Determine the [X, Y] coordinate at the center of the cell enclosing the given text.  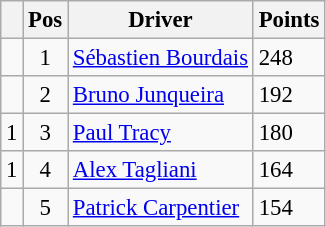
3 [46, 133]
Alex Tagliani [161, 170]
164 [288, 170]
Driver [161, 20]
Paul Tracy [161, 133]
192 [288, 95]
Pos [46, 20]
154 [288, 208]
2 [46, 95]
248 [288, 58]
Points [288, 20]
5 [46, 208]
Sébastien Bourdais [161, 58]
Bruno Junqueira [161, 95]
180 [288, 133]
Patrick Carpentier [161, 208]
4 [46, 170]
